Extract the [X, Y] coordinate from the center of the cell holding the provided text.  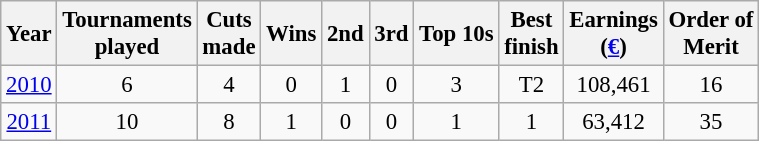
4 [229, 85]
Order ofMerit [711, 34]
10 [127, 122]
Best finish [532, 34]
Year [29, 34]
Earnings(€) [614, 34]
T2 [532, 85]
Top 10s [456, 34]
Tournaments played [127, 34]
16 [711, 85]
35 [711, 122]
108,461 [614, 85]
2011 [29, 122]
Cuts made [229, 34]
8 [229, 122]
2010 [29, 85]
2nd [346, 34]
3 [456, 85]
63,412 [614, 122]
Wins [292, 34]
6 [127, 85]
3rd [392, 34]
